Output the [X, Y] coordinate of the center of the cell containing the given text.  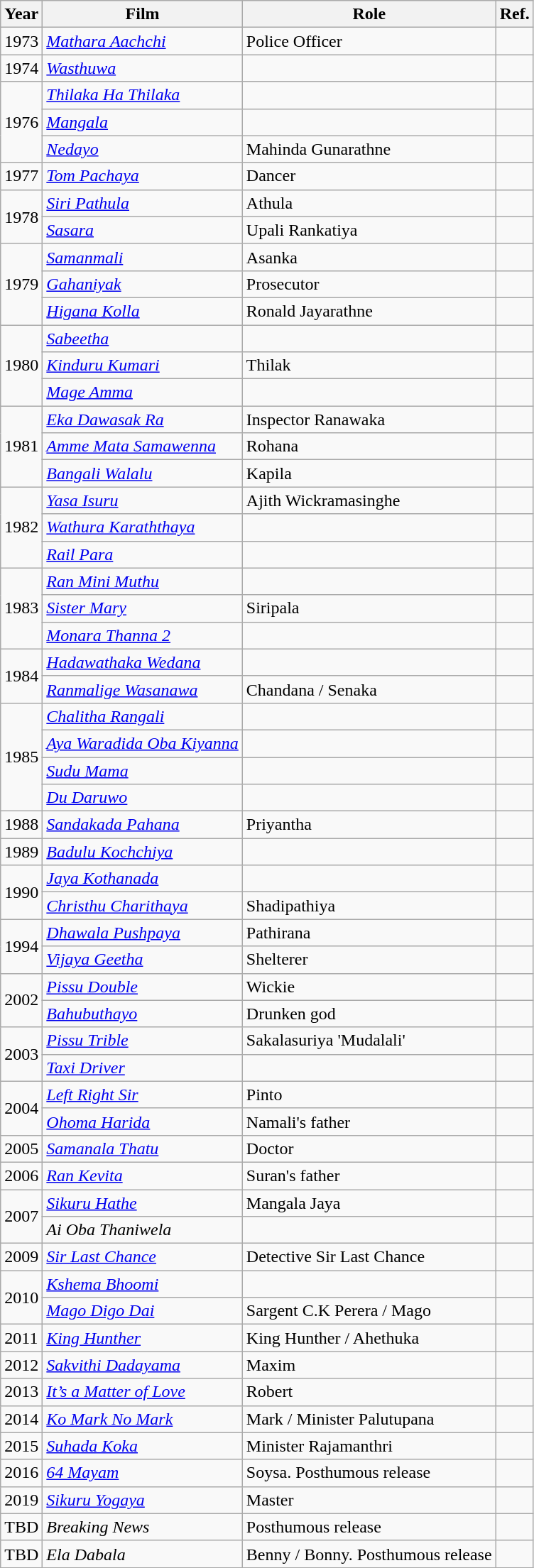
Ranmalige Wasanawa [143, 689]
Maxim [369, 1365]
Eka Dawasak Ra [143, 420]
Mark / Minister Palutupana [369, 1419]
2015 [21, 1446]
Posthumous release [369, 1527]
Monara Thanna 2 [143, 635]
Aya Waradida Oba Kiyanna [143, 743]
Mangala Jaya [369, 1203]
Ref. [514, 14]
1990 [21, 892]
Mathara Aachchi [143, 41]
Role [369, 14]
Upali Rankatiya [369, 230]
Namali's father [369, 1122]
1981 [21, 446]
Suhada Koka [143, 1446]
Vijaya Geetha [143, 960]
2016 [21, 1473]
2006 [21, 1175]
Breaking News [143, 1527]
Kapila [369, 473]
1984 [21, 676]
Film [143, 14]
Mage Amma [143, 393]
Thilak [369, 366]
Pissu Trible [143, 1041]
King Hunther [143, 1338]
1983 [21, 608]
1980 [21, 366]
Pissu Double [143, 987]
Rail Para [143, 554]
Mago Digo Dai [143, 1311]
Suran's father [369, 1175]
Sandakada Pahana [143, 825]
Athula [369, 203]
Minister Rajamanthri [369, 1446]
Ko Mark No Mark [143, 1419]
Sister Mary [143, 608]
Kshema Bhoomi [143, 1284]
Christhu Charithaya [143, 906]
Taxi Driver [143, 1068]
Samanmali [143, 257]
Ran Kevita [143, 1175]
It’s a Matter of Love [143, 1392]
Samanala Thatu [143, 1148]
Ran Mini Muthu [143, 581]
Doctor [369, 1148]
Siri Pathula [143, 203]
2009 [21, 1257]
1978 [21, 216]
1974 [21, 68]
Du Daruwo [143, 798]
Prosecutor [369, 284]
Drunken god [369, 1014]
Badulu Kochchiya [143, 852]
Jaya Kothanada [143, 879]
Mangala [143, 122]
Sir Last Chance [143, 1257]
1982 [21, 527]
Ohoma Harida [143, 1122]
Shadipathiya [369, 906]
Asanka [369, 257]
Siripala [369, 608]
Sakalasuriya 'Mudalali' [369, 1041]
Wickie [369, 987]
1988 [21, 825]
Bangali Walalu [143, 473]
Police Officer [369, 41]
1973 [21, 41]
Chandana / Senaka [369, 689]
Ajith Wickramasinghe [369, 500]
1985 [21, 757]
Sasara [143, 230]
2010 [21, 1298]
1979 [21, 284]
2003 [21, 1054]
2014 [21, 1419]
Pathirana [369, 933]
2012 [21, 1365]
Higana Kolla [143, 311]
Sudu Mama [143, 770]
2002 [21, 1000]
2011 [21, 1338]
Wasthuwa [143, 68]
Rohana [369, 446]
Priyantha [369, 825]
Master [369, 1500]
64 Mayam [143, 1473]
Dhawala Pushpaya [143, 933]
Left Right Sir [143, 1095]
Soysa. Posthumous release [369, 1473]
Sakvithi Dadayama [143, 1365]
Hadawathaka Wedana [143, 662]
Dancer [369, 176]
Pinto [369, 1095]
Sargent C.K Perera / Mago [369, 1311]
Mahinda Gunarathne [369, 149]
Chalitha Rangali [143, 716]
Sikuru Hathe [143, 1203]
2004 [21, 1108]
Sikuru Yogaya [143, 1500]
Shelterer [369, 960]
Bahubuthayo [143, 1014]
2013 [21, 1392]
Year [21, 14]
Ela Dabala [143, 1554]
Wathura Karaththaya [143, 527]
Yasa Isuru [143, 500]
Benny / Bonny. Posthumous release [369, 1554]
2007 [21, 1217]
Robert [369, 1392]
Sabeetha [143, 339]
Tom Pachaya [143, 176]
Ronald Jayarathne [369, 311]
2005 [21, 1148]
Kinduru Kumari [143, 366]
Gahaniyak [143, 284]
Inspector Ranawaka [369, 420]
Ai Oba Thaniwela [143, 1230]
1977 [21, 176]
King Hunther / Ahethuka [369, 1338]
2019 [21, 1500]
1989 [21, 852]
Nedayo [143, 149]
Detective Sir Last Chance [369, 1257]
Thilaka Ha Thilaka [143, 95]
Amme Mata Samawenna [143, 446]
1976 [21, 122]
1994 [21, 946]
